Extract the [X, Y] coordinate from the center of the cell holding the provided text.  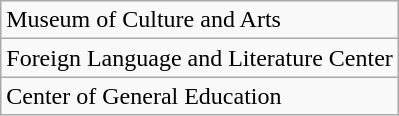
Center of General Education [200, 96]
Foreign Language and Literature Center [200, 58]
Museum of Culture and Arts [200, 20]
